Extract the [x, y] coordinate from the center of the cell holding the provided text.  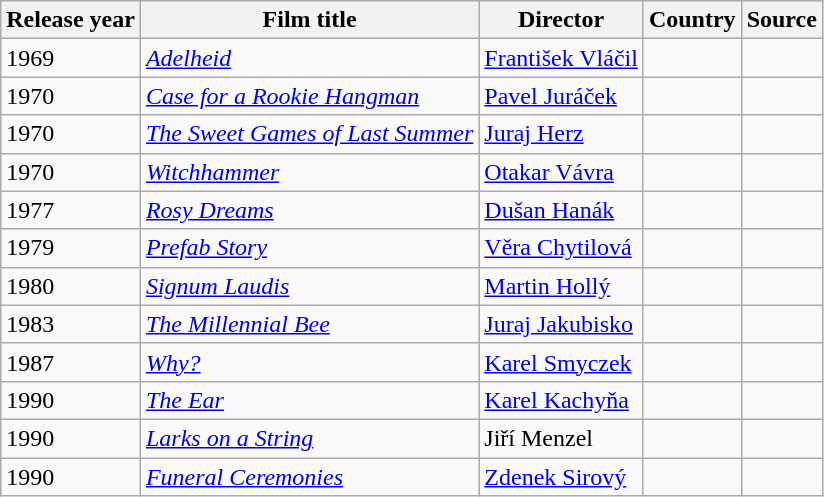
The Sweet Games of Last Summer [309, 134]
1983 [71, 324]
Why? [309, 362]
Rosy Dreams [309, 210]
Pavel Juráček [562, 96]
Otakar Vávra [562, 172]
Larks on a String [309, 438]
Witchhammer [309, 172]
The Ear [309, 400]
The Millennial Bee [309, 324]
1979 [71, 248]
Dušan Hanák [562, 210]
Source [782, 20]
1980 [71, 286]
Prefab Story [309, 248]
Country [692, 20]
Case for a Rookie Hangman [309, 96]
Director [562, 20]
Release year [71, 20]
Adelheid [309, 58]
Juraj Herz [562, 134]
Signum Laudis [309, 286]
Karel Smyczek [562, 362]
Jiří Menzel [562, 438]
František Vláčil [562, 58]
1969 [71, 58]
1977 [71, 210]
Film title [309, 20]
Juraj Jakubisko [562, 324]
1987 [71, 362]
Věra Chytilová [562, 248]
Karel Kachyňa [562, 400]
Funeral Ceremonies [309, 477]
Zdenek Sirový [562, 477]
Martin Hollý [562, 286]
